Detect which cell encompasses the target text, then output its (x, y) center coordinate. 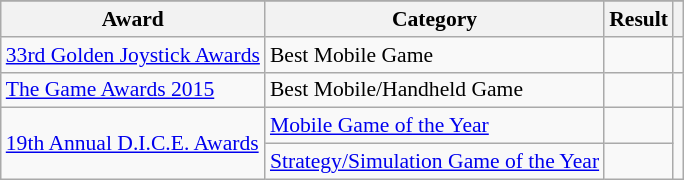
Category (434, 19)
Award (133, 19)
33rd Golden Joystick Awards (133, 55)
Strategy/Simulation Game of the Year (434, 162)
Mobile Game of the Year (434, 126)
Result (638, 19)
The Game Awards 2015 (133, 90)
19th Annual D.I.C.E. Awards (133, 144)
Best Mobile/Handheld Game (434, 90)
Best Mobile Game (434, 55)
